Locate the cell with the specified text and output its [X, Y] center coordinate. 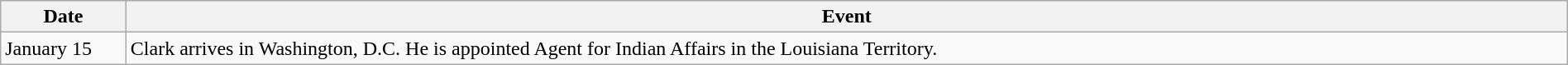
Date [64, 17]
Clark arrives in Washington, D.C. He is appointed Agent for Indian Affairs in the Louisiana Territory. [847, 48]
Event [847, 17]
January 15 [64, 48]
